Extract the [x, y] coordinate from the center of the cell holding the provided text.  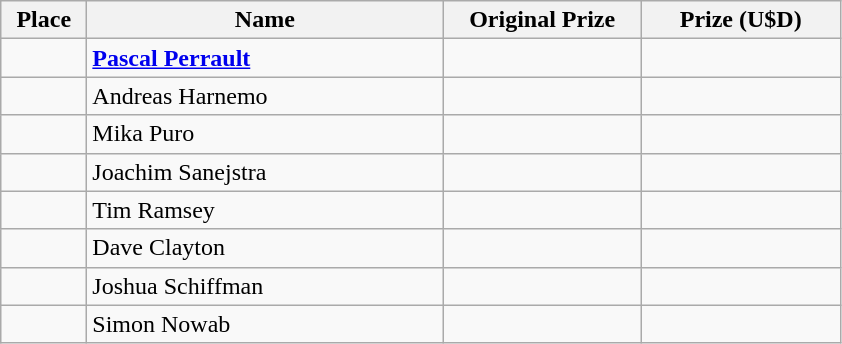
Andreas Harnemo [265, 96]
Tim Ramsey [265, 210]
Joachim Sanejstra [265, 172]
Joshua Schiffman [265, 286]
Prize (U$D) [740, 20]
Dave Clayton [265, 248]
Mika Puro [265, 134]
Simon Nowab [265, 324]
Original Prize [542, 20]
Place [44, 20]
Pascal Perrault [265, 58]
Name [265, 20]
